Locate the cell with the specified text and output its (x, y) center coordinate. 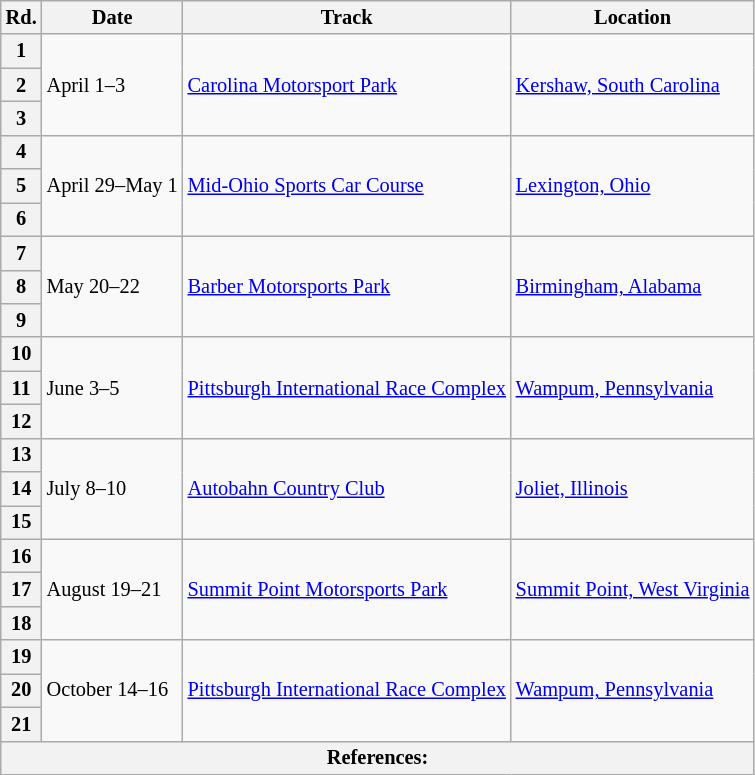
June 3–5 (112, 388)
1 (22, 51)
6 (22, 219)
16 (22, 556)
12 (22, 421)
14 (22, 489)
4 (22, 152)
10 (22, 354)
Summit Point, West Virginia (633, 590)
19 (22, 657)
Track (347, 17)
Joliet, Illinois (633, 488)
July 8–10 (112, 488)
13 (22, 455)
3 (22, 118)
April 1–3 (112, 84)
Carolina Motorsport Park (347, 84)
August 19–21 (112, 590)
Summit Point Motorsports Park (347, 590)
20 (22, 690)
17 (22, 589)
Lexington, Ohio (633, 186)
Barber Motorsports Park (347, 286)
October 14–16 (112, 690)
Autobahn Country Club (347, 488)
Date (112, 17)
18 (22, 623)
7 (22, 253)
April 29–May 1 (112, 186)
References: (378, 758)
Rd. (22, 17)
8 (22, 287)
Location (633, 17)
9 (22, 320)
Mid-Ohio Sports Car Course (347, 186)
5 (22, 186)
15 (22, 522)
May 20–22 (112, 286)
2 (22, 85)
Birmingham, Alabama (633, 286)
11 (22, 388)
21 (22, 724)
Kershaw, South Carolina (633, 84)
